Output the [X, Y] coordinate of the center of the cell containing the given text.  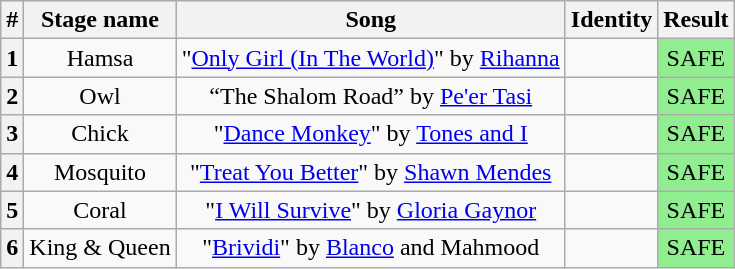
King & Queen [100, 248]
“The Shalom Road” by Pe'er Tasi [370, 96]
Stage name [100, 20]
# [12, 20]
1 [12, 58]
Chick [100, 134]
"Brividi" by Blanco and Mahmood [370, 248]
Hamsa [100, 58]
Mosquito [100, 172]
5 [12, 210]
Song [370, 20]
"I Will Survive" by Gloria Gaynor [370, 210]
2 [12, 96]
"Dance Monkey" by Tones and I [370, 134]
Coral [100, 210]
3 [12, 134]
Result [696, 20]
Owl [100, 96]
Identity [611, 20]
"Only Girl (In The World)" by Rihanna [370, 58]
4 [12, 172]
"Treat You Better" by Shawn Mendes [370, 172]
6 [12, 248]
